Find where the given text appears and provide that cell's center as [X, Y] coordinate. 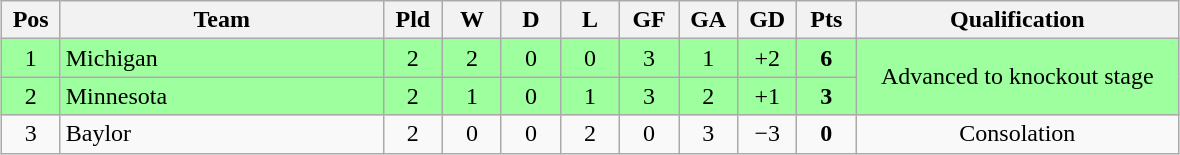
L [590, 20]
GF [650, 20]
−3 [768, 134]
GD [768, 20]
Qualification [1018, 20]
Team [222, 20]
GA [708, 20]
6 [826, 58]
Consolation [1018, 134]
D [530, 20]
+2 [768, 58]
Pld [412, 20]
+1 [768, 96]
Baylor [222, 134]
Minnesota [222, 96]
Advanced to knockout stage [1018, 77]
W [472, 20]
Pts [826, 20]
Michigan [222, 58]
Pos [30, 20]
